For the text-containing cell, return its midpoint in (X, Y) coordinate format. 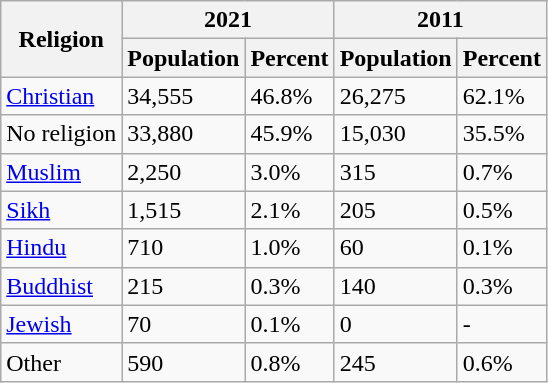
- (502, 324)
Hindu (62, 248)
3.0% (290, 172)
Buddhist (62, 286)
0.6% (502, 362)
Muslim (62, 172)
590 (184, 362)
No religion (62, 134)
0.5% (502, 210)
315 (396, 172)
60 (396, 248)
33,880 (184, 134)
1.0% (290, 248)
140 (396, 286)
45.9% (290, 134)
70 (184, 324)
1,515 (184, 210)
0.8% (290, 362)
0.7% (502, 172)
62.1% (502, 96)
35.5% (502, 134)
Sikh (62, 210)
34,555 (184, 96)
46.8% (290, 96)
710 (184, 248)
2,250 (184, 172)
2.1% (290, 210)
15,030 (396, 134)
245 (396, 362)
Other (62, 362)
0 (396, 324)
26,275 (396, 96)
205 (396, 210)
Jewish (62, 324)
Christian (62, 96)
2011 (440, 20)
Religion (62, 39)
215 (184, 286)
2021 (228, 20)
